Return [x, y] of the center of cell containing provided text 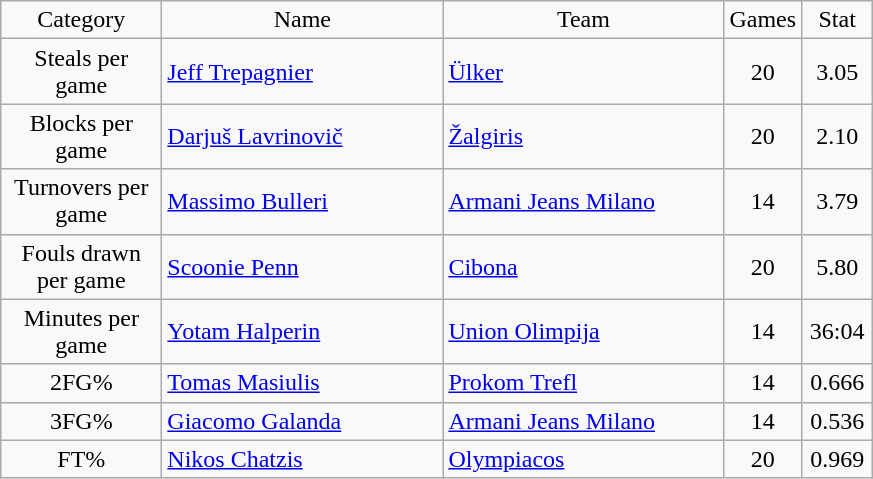
3.05 [838, 72]
Massimo Bulleri [302, 202]
2.10 [838, 136]
2FG% [82, 383]
Jeff Trepagnier [302, 72]
Blocks per game [82, 136]
Olympiacos [584, 459]
3.79 [838, 202]
Team [584, 20]
FT% [82, 459]
Scoonie Penn [302, 266]
Stat [838, 20]
Cibona [584, 266]
Giacomo Galanda [302, 421]
Tomas Masiulis [302, 383]
Turnovers per game [82, 202]
Steals per game [82, 72]
0.536 [838, 421]
Žalgiris [584, 136]
Ülker [584, 72]
0.666 [838, 383]
0.969 [838, 459]
Fouls drawn per game [82, 266]
Union Olimpija [584, 332]
Games [763, 20]
Minutes per game [82, 332]
5.80 [838, 266]
Yotam Halperin [302, 332]
Prokom Trefl [584, 383]
36:04 [838, 332]
3FG% [82, 421]
Nikos Chatzis [302, 459]
Name [302, 20]
Category [82, 20]
Darjuš Lavrinovič [302, 136]
